Provide the (x, y) coordinate of the cell's center where the given text is located.  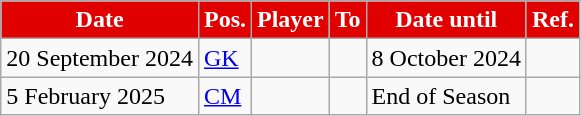
GK (224, 58)
Date (100, 20)
CM (224, 96)
5 February 2025 (100, 96)
Date until (446, 20)
Pos. (224, 20)
Player (291, 20)
20 September 2024 (100, 58)
End of Season (446, 96)
Ref. (552, 20)
To (348, 20)
8 October 2024 (446, 58)
